Determine the (x, y) coordinate at the center of the cell enclosing the given text.  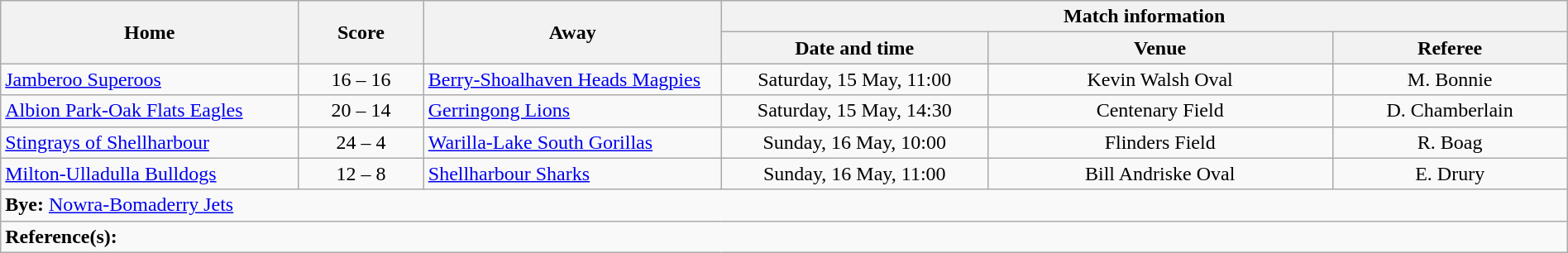
16 – 16 (361, 79)
Shellharbour Sharks (572, 174)
Gerringong Lions (572, 111)
Home (150, 32)
R. Boag (1450, 142)
20 – 14 (361, 111)
E. Drury (1450, 174)
Reference(s): (784, 236)
24 – 4 (361, 142)
Jamberoo Superoos (150, 79)
Date and time (854, 48)
Sunday, 16 May, 11:00 (854, 174)
Centenary Field (1159, 111)
Warilla-Lake South Gorillas (572, 142)
Venue (1159, 48)
Saturday, 15 May, 11:00 (854, 79)
Referee (1450, 48)
Albion Park-Oak Flats Eagles (150, 111)
Saturday, 15 May, 14:30 (854, 111)
Flinders Field (1159, 142)
Berry-Shoalhaven Heads Magpies (572, 79)
D. Chamberlain (1450, 111)
Match information (1145, 17)
M. Bonnie (1450, 79)
Milton-Ulladulla Bulldogs (150, 174)
Kevin Walsh Oval (1159, 79)
Sunday, 16 May, 10:00 (854, 142)
Away (572, 32)
Bye: Nowra-Bomaderry Jets (784, 205)
Score (361, 32)
Bill Andriske Oval (1159, 174)
Stingrays of Shellharbour (150, 142)
12 – 8 (361, 174)
